Extract the [X, Y] coordinate from the center of the cell holding the provided text.  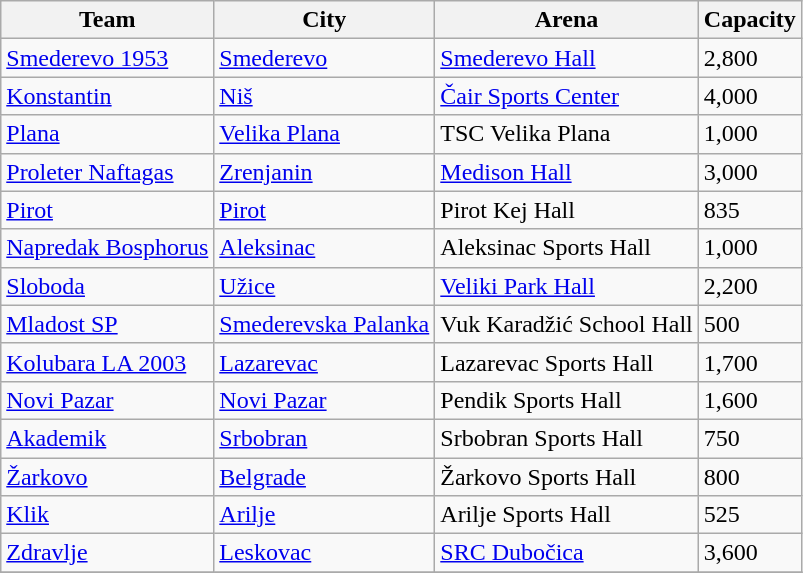
Pirot Kej Hall [567, 210]
Kolubara LA 2003 [108, 362]
Zdravlje [108, 553]
Aleksinac [324, 248]
Konstantin [108, 96]
835 [750, 210]
Lazarevac Sports Hall [567, 362]
Arilje [324, 515]
4,000 [750, 96]
Srbobran [324, 438]
Aleksinac Sports Hall [567, 248]
Užice [324, 286]
500 [750, 324]
Žarkovo [108, 477]
Zrenjanin [324, 172]
Smederevo Hall [567, 58]
3,600 [750, 553]
Pendik Sports Hall [567, 400]
Proleter Naftagas [108, 172]
Niš [324, 96]
Srbobran Sports Hall [567, 438]
2,200 [750, 286]
Smederevo 1953 [108, 58]
Klik [108, 515]
Čair Sports Center [567, 96]
SRC Dubočica [567, 553]
Capacity [750, 20]
800 [750, 477]
Napredak Bosphorus [108, 248]
Žarkovo Sports Hall [567, 477]
Akademik [108, 438]
Sloboda [108, 286]
TSC Velika Plana [567, 134]
525 [750, 515]
Medison Hall [567, 172]
Smederevska Palanka [324, 324]
Vuk Karadžić School Hall [567, 324]
Lazarevac [324, 362]
Mladost SP [108, 324]
Plana [108, 134]
1,600 [750, 400]
Belgrade [324, 477]
Velika Plana [324, 134]
750 [750, 438]
Arena [567, 20]
Leskovac [324, 553]
Arilje Sports Hall [567, 515]
City [324, 20]
Team [108, 20]
Veliki Park Hall [567, 286]
3,000 [750, 172]
1,700 [750, 362]
Smederevo [324, 58]
2,800 [750, 58]
